Provide the [x, y] coordinate of the cell's center where the given text is located.  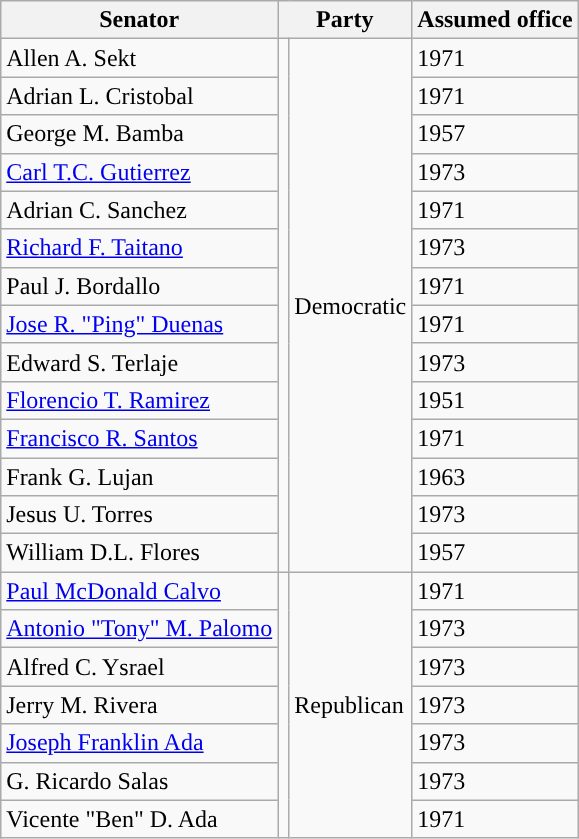
Alfred C. Ysrael [140, 667]
Party [345, 20]
Jesus U. Torres [140, 515]
Adrian L. Cristobal [140, 96]
Republican [350, 705]
Jerry M. Rivera [140, 705]
Paul McDonald Calvo [140, 591]
Assumed office [495, 20]
Democratic [350, 306]
Senator [140, 20]
George M. Bamba [140, 134]
G. Ricardo Salas [140, 781]
1963 [495, 477]
Paul J. Bordallo [140, 286]
Joseph Franklin Ada [140, 743]
Francisco R. Santos [140, 438]
1951 [495, 400]
Carl T.C. Gutierrez [140, 172]
Richard F. Taitano [140, 248]
Adrian C. Sanchez [140, 210]
Frank G. Lujan [140, 477]
Jose R. "Ping" Duenas [140, 324]
Allen A. Sekt [140, 58]
Florencio T. Ramirez [140, 400]
Vicente "Ben" D. Ada [140, 819]
William D.L. Flores [140, 553]
Edward S. Terlaje [140, 362]
Antonio "Tony" M. Palomo [140, 629]
